Capture the cell that displays the provided text and extract its [X, Y] central coordinate. 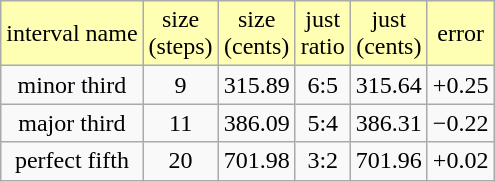
+0.25 [460, 85]
perfect fifth [72, 161]
just ratio [322, 34]
386.09 [256, 123]
701.98 [256, 161]
11 [180, 123]
+0.02 [460, 161]
315.89 [256, 85]
701.96 [388, 161]
major third [72, 123]
minor third [72, 85]
386.31 [388, 123]
315.64 [388, 85]
5:4 [322, 123]
3:2 [322, 161]
20 [180, 161]
6:5 [322, 85]
−0.22 [460, 123]
size (cents) [256, 34]
just (cents) [388, 34]
interval name [72, 34]
error [460, 34]
9 [180, 85]
size (steps) [180, 34]
